Capture the cell that displays the provided text and extract its (X, Y) central coordinate. 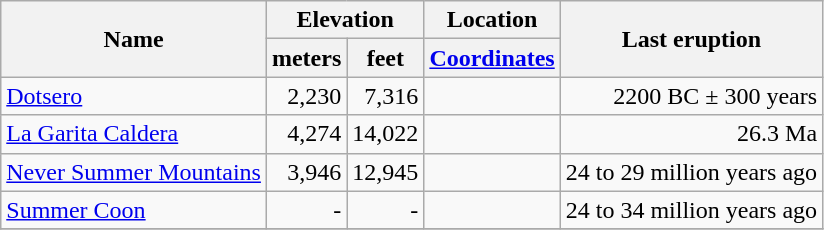
7,316 (386, 96)
24 to 34 million years ago (691, 210)
Coordinates (492, 58)
3,946 (306, 172)
24 to 29 million years ago (691, 172)
Elevation (344, 20)
2200 BC ± 300 years (691, 96)
12,945 (386, 172)
14,022 (386, 134)
4,274 (306, 134)
Dotsero (134, 96)
feet (386, 58)
2,230 (306, 96)
La Garita Caldera (134, 134)
Location (492, 20)
Summer Coon (134, 210)
Name (134, 39)
Never Summer Mountains (134, 172)
26.3 Ma (691, 134)
meters (306, 58)
Last eruption (691, 39)
